Detect which cell encompasses the target text, then output its (X, Y) center coordinate. 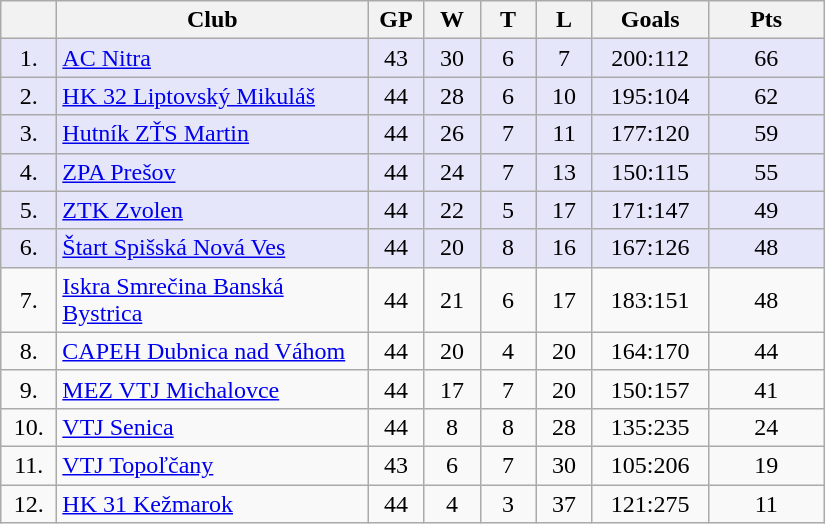
Pts (766, 20)
HK 32 Liptovský Mikuláš (212, 96)
167:126 (650, 248)
Hutník ZŤS Martin (212, 134)
21 (452, 300)
5 (508, 210)
L (564, 20)
9. (29, 389)
177:120 (650, 134)
55 (766, 172)
5. (29, 210)
Club (212, 20)
ZTK Zvolen (212, 210)
W (452, 20)
3 (508, 503)
105:206 (650, 465)
2. (29, 96)
22 (452, 210)
121:275 (650, 503)
59 (766, 134)
MEZ VTJ Michalovce (212, 389)
62 (766, 96)
12. (29, 503)
195:104 (650, 96)
13 (564, 172)
AC Nitra (212, 58)
150:157 (650, 389)
T (508, 20)
183:151 (650, 300)
37 (564, 503)
66 (766, 58)
150:115 (650, 172)
4. (29, 172)
Iskra Smrečina Banská Bystrica (212, 300)
6. (29, 248)
Goals (650, 20)
HK 31 Kežmarok (212, 503)
3. (29, 134)
VTJ Senica (212, 427)
41 (766, 389)
7. (29, 300)
135:235 (650, 427)
GP (396, 20)
19 (766, 465)
16 (564, 248)
26 (452, 134)
10 (564, 96)
ZPA Prešov (212, 172)
8. (29, 351)
171:147 (650, 210)
VTJ Topoľčany (212, 465)
1. (29, 58)
164:170 (650, 351)
11. (29, 465)
49 (766, 210)
200:112 (650, 58)
10. (29, 427)
Štart Spišská Nová Ves (212, 248)
CAPEH Dubnica nad Váhom (212, 351)
